Scan for the cell matching the given text and deliver its (x, y) coordinate at center. 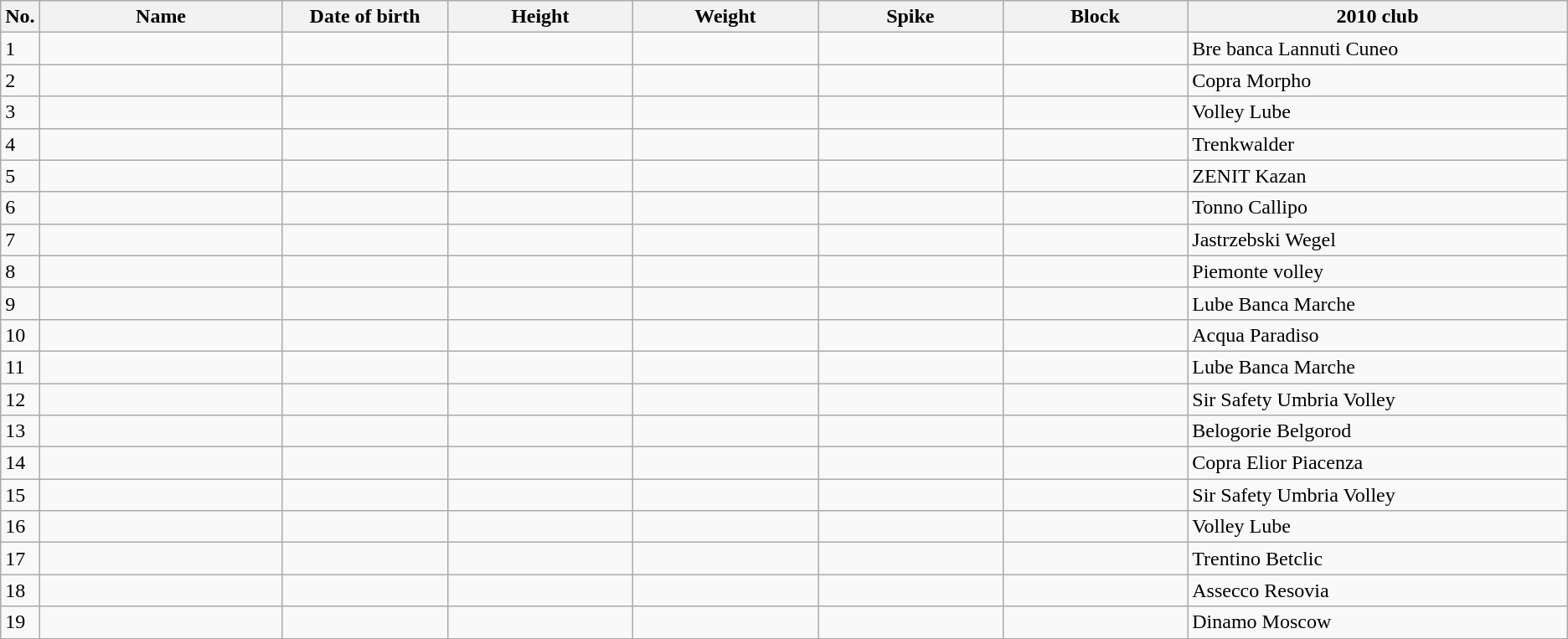
Trenkwalder (1377, 144)
1 (20, 49)
12 (20, 399)
Name (161, 17)
19 (20, 622)
Assecco Resovia (1377, 590)
Copra Elior Piacenza (1377, 463)
14 (20, 463)
Jastrzebski Wegel (1377, 240)
7 (20, 240)
Trentino Betclic (1377, 559)
Height (539, 17)
8 (20, 271)
5 (20, 176)
Bre banca Lannuti Cuneo (1377, 49)
9 (20, 303)
Weight (725, 17)
2010 club (1377, 17)
Dinamo Moscow (1377, 622)
11 (20, 367)
Piemonte volley (1377, 271)
Block (1096, 17)
Spike (911, 17)
18 (20, 590)
Acqua Paradiso (1377, 335)
13 (20, 431)
No. (20, 17)
16 (20, 527)
3 (20, 112)
ZENIT Kazan (1377, 176)
6 (20, 208)
4 (20, 144)
17 (20, 559)
Copra Morpho (1377, 80)
Date of birth (365, 17)
Belogorie Belgorod (1377, 431)
10 (20, 335)
2 (20, 80)
15 (20, 495)
Tonno Callipo (1377, 208)
